For the text-containing cell, return its midpoint in [X, Y] coordinate format. 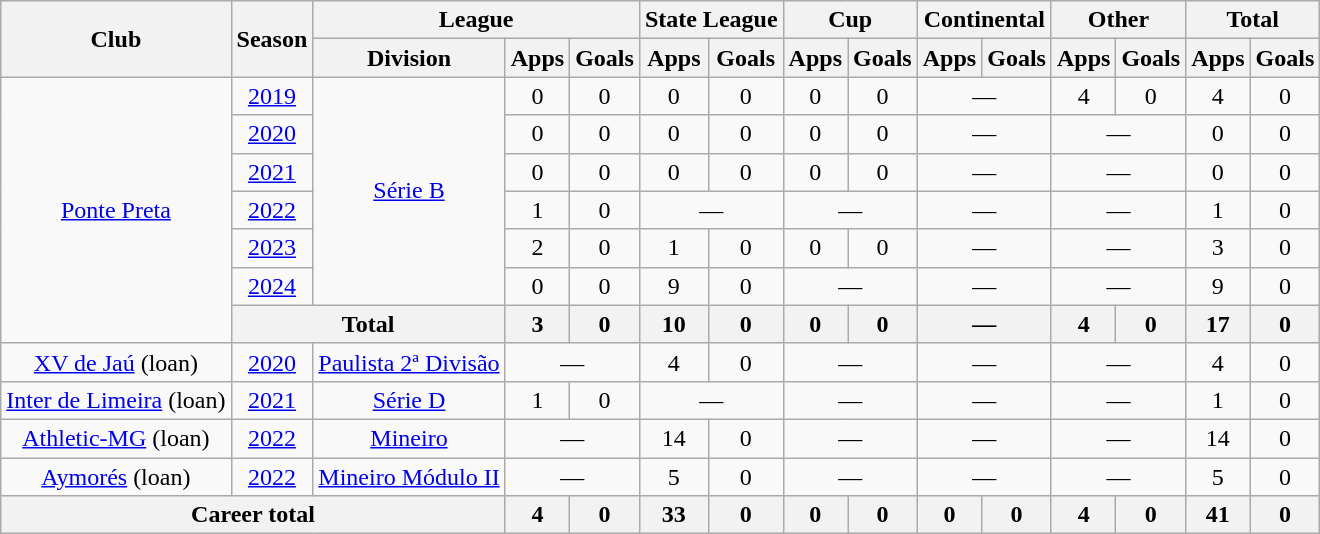
Aymorés (loan) [116, 477]
Ponte Preta [116, 210]
XV de Jaú (loan) [116, 362]
10 [674, 324]
Série B [409, 191]
Paulista 2ª Divisão [409, 362]
Club [116, 39]
17 [1218, 324]
41 [1218, 515]
Career total [253, 515]
Cup [850, 20]
State League [711, 20]
2024 [272, 286]
Série D [409, 400]
2019 [272, 96]
Division [409, 58]
Inter de Limeira (loan) [116, 400]
League [476, 20]
Continental [984, 20]
Athletic-MG (loan) [116, 438]
2023 [272, 248]
33 [674, 515]
Season [272, 39]
Other [1118, 20]
2 [537, 248]
Mineiro [409, 438]
Mineiro Módulo II [409, 477]
